Detect which cell encompasses the target text, then output its [x, y] center coordinate. 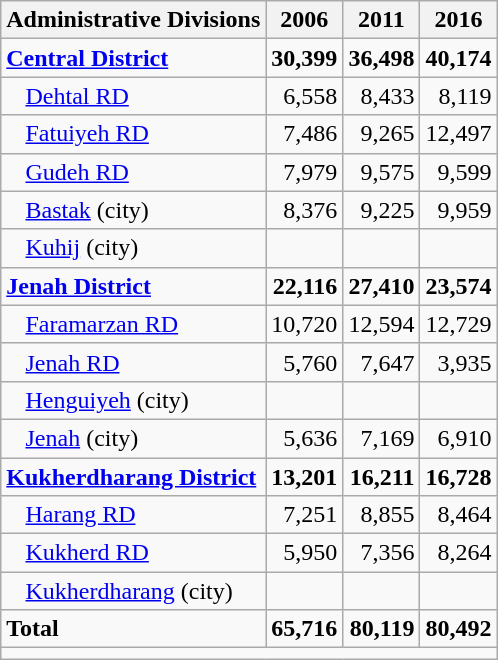
12,729 [458, 324]
22,116 [304, 286]
Faramarzan RD [134, 324]
Kuhij (city) [134, 248]
Jenah RD [134, 362]
5,950 [304, 553]
27,410 [382, 286]
65,716 [304, 629]
5,760 [304, 362]
Kukherdharang District [134, 477]
16,728 [458, 477]
Kukherd RD [134, 553]
7,647 [382, 362]
40,174 [458, 58]
13,201 [304, 477]
7,356 [382, 553]
8,264 [458, 553]
8,376 [304, 210]
16,211 [382, 477]
36,498 [382, 58]
Dehtal RD [134, 96]
2006 [304, 20]
Gudeh RD [134, 172]
80,492 [458, 629]
Bastak (city) [134, 210]
9,575 [382, 172]
12,497 [458, 134]
9,959 [458, 210]
9,225 [382, 210]
7,169 [382, 438]
7,251 [304, 515]
Harang RD [134, 515]
Henguiyeh (city) [134, 400]
8,433 [382, 96]
23,574 [458, 286]
12,594 [382, 324]
9,265 [382, 134]
80,119 [382, 629]
Fatuiyeh RD [134, 134]
8,855 [382, 515]
8,464 [458, 515]
9,599 [458, 172]
7,979 [304, 172]
7,486 [304, 134]
2011 [382, 20]
3,935 [458, 362]
Central District [134, 58]
Jenah District [134, 286]
10,720 [304, 324]
6,558 [304, 96]
5,636 [304, 438]
Kukherdharang (city) [134, 591]
30,399 [304, 58]
Jenah (city) [134, 438]
Administrative Divisions [134, 20]
8,119 [458, 96]
2016 [458, 20]
Total [134, 629]
6,910 [458, 438]
